Find where the given text appears and provide that cell's center as [X, Y] coordinate. 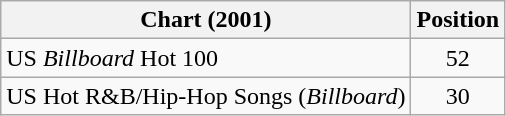
Chart (2001) [206, 20]
52 [458, 58]
Position [458, 20]
30 [458, 96]
US Billboard Hot 100 [206, 58]
US Hot R&B/Hip-Hop Songs (Billboard) [206, 96]
